Locate the cell with the specified text and output its (x, y) center coordinate. 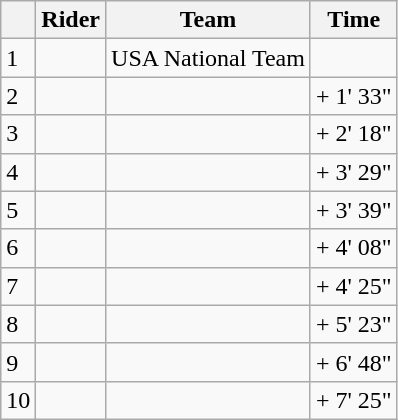
Team (208, 20)
+ 7' 25" (354, 400)
10 (18, 400)
4 (18, 172)
+ 2' 18" (354, 134)
2 (18, 96)
9 (18, 362)
6 (18, 248)
Time (354, 20)
+ 3' 29" (354, 172)
+ 4' 08" (354, 248)
1 (18, 58)
Rider (71, 20)
8 (18, 324)
+ 5' 23" (354, 324)
5 (18, 210)
+ 4' 25" (354, 286)
+ 3' 39" (354, 210)
+ 6' 48" (354, 362)
3 (18, 134)
7 (18, 286)
USA National Team (208, 58)
+ 1' 33" (354, 96)
